Search for the cell housing the specified text and yield its [X, Y] center coordinate. 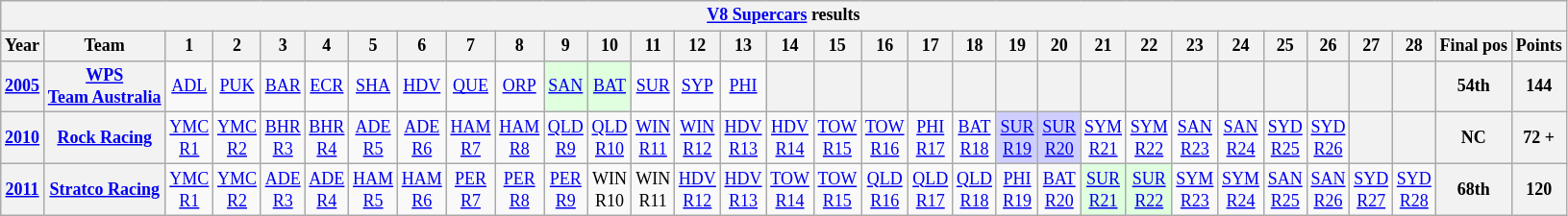
SYDR27 [1371, 189]
26 [1329, 46]
24 [1241, 46]
SHA [373, 86]
SURR20 [1059, 138]
27 [1371, 46]
5 [373, 46]
ADER4 [327, 189]
25 [1284, 46]
3 [283, 46]
ORP [519, 86]
2005 [23, 86]
HDVR14 [790, 138]
23 [1195, 46]
QLDR18 [975, 189]
12 [698, 46]
PHIR19 [1017, 189]
144 [1538, 86]
Year [23, 46]
10 [610, 46]
PERR8 [519, 189]
BHRR4 [327, 138]
TOWR14 [790, 189]
SAN [566, 86]
68th [1473, 189]
HAMR6 [421, 189]
V8 Supercars results [784, 15]
SYDR25 [1284, 138]
Stratco Racing [104, 189]
QLDR17 [931, 189]
ADER6 [421, 138]
13 [743, 46]
72 + [1538, 138]
SYP [698, 86]
16 [884, 46]
SURR19 [1017, 138]
QLDR16 [884, 189]
15 [836, 46]
HAMR7 [471, 138]
WINR10 [610, 189]
11 [654, 46]
SURR21 [1104, 189]
21 [1104, 46]
BATR18 [975, 138]
SANR25 [1284, 189]
SANR26 [1329, 189]
BHRR3 [283, 138]
NC [1473, 138]
PUK [237, 86]
SUR [654, 86]
8 [519, 46]
WINR12 [698, 138]
SYMR23 [1195, 189]
18 [975, 46]
28 [1413, 46]
ADER3 [283, 189]
54th [1473, 86]
19 [1017, 46]
HAMR5 [373, 189]
Team [104, 46]
HAMR8 [519, 138]
SANR23 [1195, 138]
SYDR26 [1329, 138]
BAT [610, 86]
2011 [23, 189]
ECR [327, 86]
SYMR24 [1241, 189]
PHIR17 [931, 138]
20 [1059, 46]
TOWR16 [884, 138]
Points [1538, 46]
SYMR22 [1149, 138]
QLDR9 [566, 138]
1 [189, 46]
2010 [23, 138]
6 [421, 46]
ADL [189, 86]
9 [566, 46]
BAR [283, 86]
QUE [471, 86]
PHI [743, 86]
14 [790, 46]
ADER5 [373, 138]
17 [931, 46]
Rock Racing [104, 138]
SANR24 [1241, 138]
PERR7 [471, 189]
7 [471, 46]
120 [1538, 189]
2 [237, 46]
Final pos [1473, 46]
HDV [421, 86]
SYMR21 [1104, 138]
PERR9 [566, 189]
WPSTeam Australia [104, 86]
HDVR12 [698, 189]
SURR22 [1149, 189]
22 [1149, 46]
4 [327, 46]
BATR20 [1059, 189]
QLDR10 [610, 138]
SYDR28 [1413, 189]
